From the cell containing the given text, extract its center point as (x, y) coordinate. 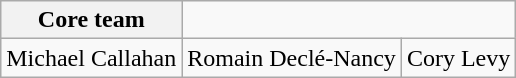
Cory Levy (458, 58)
Romain Declé-Nancy (292, 58)
Core team (92, 20)
Michael Callahan (92, 58)
